Find where the given text appears and provide that cell's center as [X, Y] coordinate. 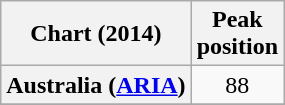
Chart (2014) [96, 34]
Australia (ARIA) [96, 85]
88 [237, 85]
Peakposition [237, 34]
